For the text-containing cell, return its midpoint in (x, y) coordinate format. 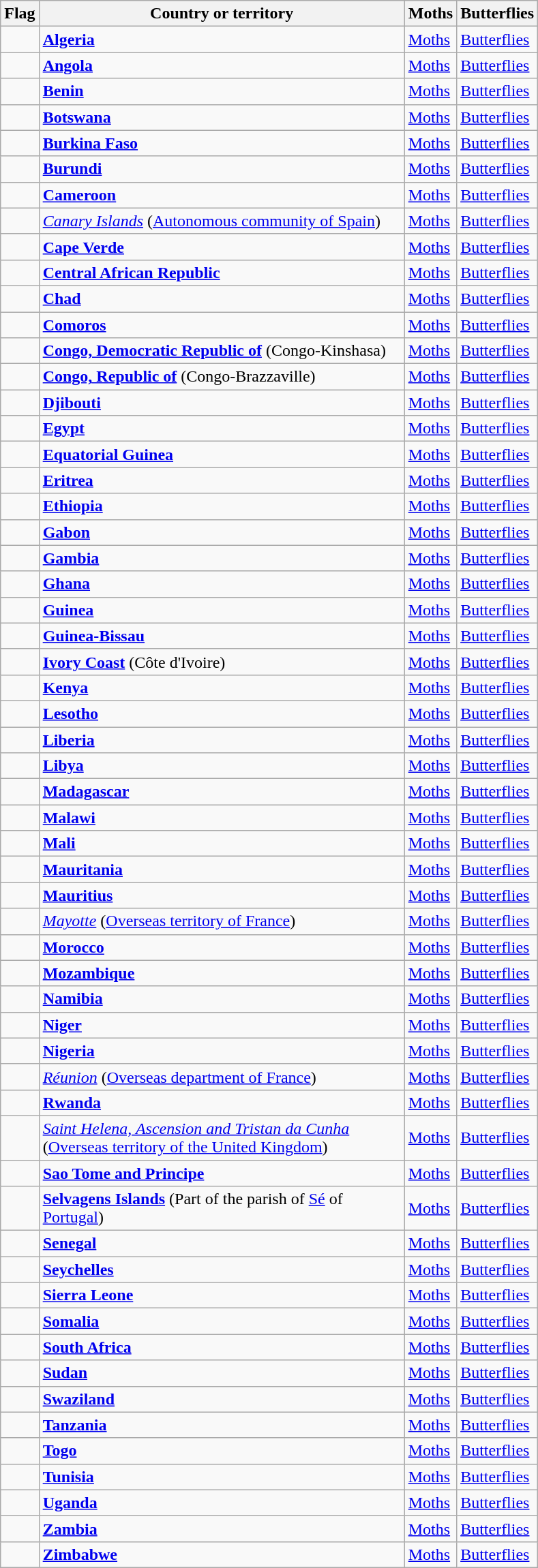
Sao Tome and Principe (222, 1173)
Mozambique (222, 973)
Réunion (Overseas department of France) (222, 1077)
Burkina Faso (222, 143)
Tunisia (222, 1477)
Mauritius (222, 895)
Egypt (222, 429)
Rwanda (222, 1103)
Zambia (222, 1528)
Sudan (222, 1373)
Gabon (222, 532)
Botswana (222, 117)
Ethiopia (222, 506)
Tanzania (222, 1425)
Saint Helena, Ascension and Tristan da Cunha (Overseas territory of the United Kingdom) (222, 1138)
Namibia (222, 999)
Lesotho (222, 713)
Kenya (222, 688)
Morocco (222, 947)
Country or territory (222, 14)
Mali (222, 844)
Sierra Leone (222, 1295)
South Africa (222, 1347)
Selvagens Islands (Part of the parish of Sé of Portugal) (222, 1209)
Uganda (222, 1503)
Libya (222, 766)
Comoros (222, 325)
Chad (222, 298)
Cape Verde (222, 247)
Niger (222, 1025)
Canary Islands (Autonomous community of Spain) (222, 221)
Seychelles (222, 1270)
Swaziland (222, 1399)
Nigeria (222, 1051)
Eritrea (222, 480)
Ghana (222, 584)
Malawi (222, 818)
Mauritania (222, 870)
Somalia (222, 1321)
Madagascar (222, 792)
Burundi (222, 169)
Ivory Coast (Côte d'Ivoire) (222, 662)
Djibouti (222, 403)
Cameroon (222, 195)
Congo, Democratic Republic of (Congo-Kinshasa) (222, 351)
Zimbabwe (222, 1554)
Angola (222, 65)
Senegal (222, 1244)
Mayotte (Overseas territory of France) (222, 921)
Equatorial Guinea (222, 455)
Algeria (222, 40)
Central African Republic (222, 273)
Togo (222, 1451)
Guinea-Bissau (222, 636)
Congo, Republic of (Congo-Brazzaville) (222, 377)
Liberia (222, 739)
Guinea (222, 610)
Flag (20, 14)
Gambia (222, 558)
Benin (222, 91)
